Return the (X, Y) coordinate for the center point of the cell that contains the specified text.  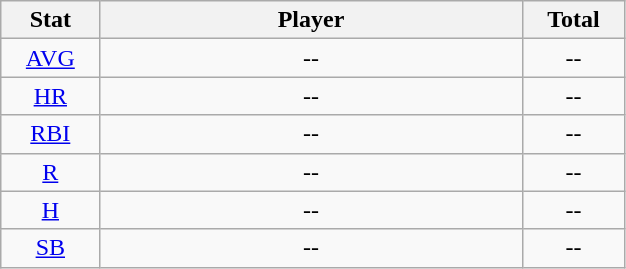
SB (50, 248)
HR (50, 96)
Stat (50, 20)
H (50, 210)
AVG (50, 58)
Player (311, 20)
RBI (50, 134)
R (50, 172)
Total (574, 20)
